Search for the cell housing the specified text and yield its [X, Y] center coordinate. 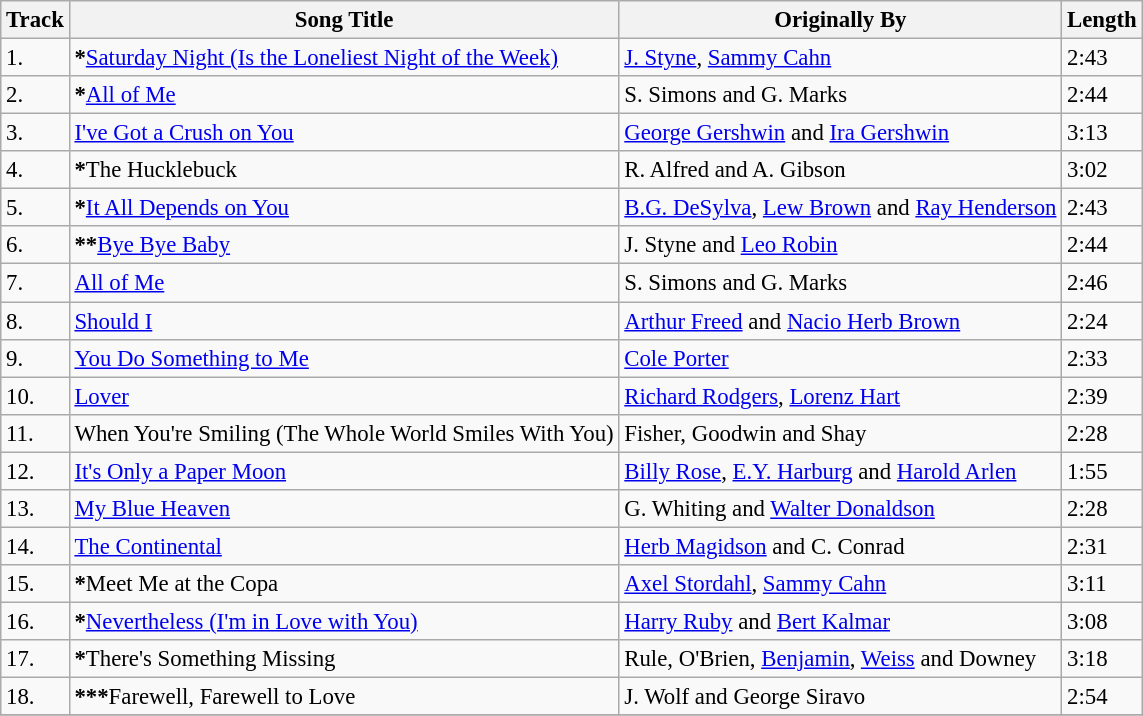
*All of Me [344, 95]
10. [35, 396]
All of Me [344, 283]
***Farewell, Farewell to Love [344, 697]
*The Hucklebuck [344, 170]
G. Whiting and Walter Donaldson [840, 509]
3:08 [1102, 621]
15. [35, 584]
When You're Smiling (The Whole World Smiles With You) [344, 433]
14. [35, 546]
9. [35, 358]
George Gershwin and Ira Gershwin [840, 133]
R. Alfred and A. Gibson [840, 170]
8. [35, 321]
2. [35, 95]
Lover [344, 396]
1:55 [1102, 471]
2:33 [1102, 358]
16. [35, 621]
I've Got a Crush on You [344, 133]
Harry Ruby and Bert Kalmar [840, 621]
7. [35, 283]
Rule, O'Brien, Benjamin, Weiss and Downey [840, 659]
2:46 [1102, 283]
4. [35, 170]
The Continental [344, 546]
J. Styne, Sammy Cahn [840, 58]
*It All Depends on You [344, 208]
It's Only a Paper Moon [344, 471]
J. Wolf and George Siravo [840, 697]
2:54 [1102, 697]
*Meet Me at the Copa [344, 584]
6. [35, 245]
3:13 [1102, 133]
11. [35, 433]
18. [35, 697]
Song Title [344, 20]
2:31 [1102, 546]
2:39 [1102, 396]
Richard Rodgers, Lorenz Hart [840, 396]
Should I [344, 321]
2:24 [1102, 321]
Billy Rose, E.Y. Harburg and Harold Arlen [840, 471]
1. [35, 58]
Track [35, 20]
13. [35, 509]
Length [1102, 20]
*Saturday Night (Is the Loneliest Night of the Week) [344, 58]
**Bye Bye Baby [344, 245]
*Nevertheless (I'm in Love with You) [344, 621]
Axel Stordahl, Sammy Cahn [840, 584]
Arthur Freed and Nacio Herb Brown [840, 321]
3:18 [1102, 659]
My Blue Heaven [344, 509]
B.G. DeSylva, Lew Brown and Ray Henderson [840, 208]
Herb Magidson and C. Conrad [840, 546]
Originally By [840, 20]
Cole Porter [840, 358]
3. [35, 133]
12. [35, 471]
3:11 [1102, 584]
17. [35, 659]
5. [35, 208]
J. Styne and Leo Robin [840, 245]
You Do Something to Me [344, 358]
Fisher, Goodwin and Shay [840, 433]
3:02 [1102, 170]
*There's Something Missing [344, 659]
